Identify which cell holds the provided text, then report its (x, y) central coordinate. 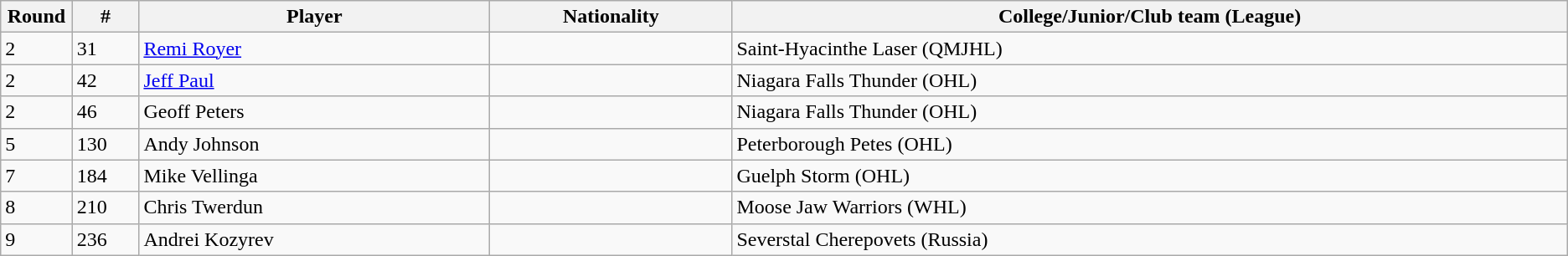
Moose Jaw Warriors (WHL) (1149, 207)
8 (37, 207)
Andy Johnson (315, 144)
College/Junior/Club team (League) (1149, 17)
Player (315, 17)
5 (37, 144)
Mike Vellinga (315, 176)
# (106, 17)
9 (37, 239)
236 (106, 239)
46 (106, 112)
184 (106, 176)
Remi Royer (315, 49)
Peterborough Petes (OHL) (1149, 144)
42 (106, 80)
Jeff Paul (315, 80)
7 (37, 176)
Saint-Hyacinthe Laser (QMJHL) (1149, 49)
Round (37, 17)
31 (106, 49)
210 (106, 207)
Nationality (611, 17)
130 (106, 144)
Andrei Kozyrev (315, 239)
Geoff Peters (315, 112)
Guelph Storm (OHL) (1149, 176)
Severstal Cherepovets (Russia) (1149, 239)
Chris Twerdun (315, 207)
